Extract the [X, Y] coordinate from the center of the cell holding the provided text.  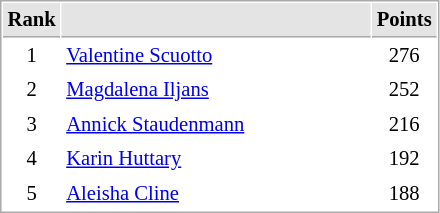
192 [404, 158]
276 [404, 56]
Magdalena Iljans [216, 90]
3 [32, 124]
Valentine Scuotto [216, 56]
188 [404, 194]
4 [32, 158]
Points [404, 20]
1 [32, 56]
2 [32, 90]
252 [404, 90]
216 [404, 124]
Aleisha Cline [216, 194]
Rank [32, 20]
5 [32, 194]
Karin Huttary [216, 158]
Annick Staudenmann [216, 124]
